Find where the given text appears and provide that cell's center as [x, y] coordinate. 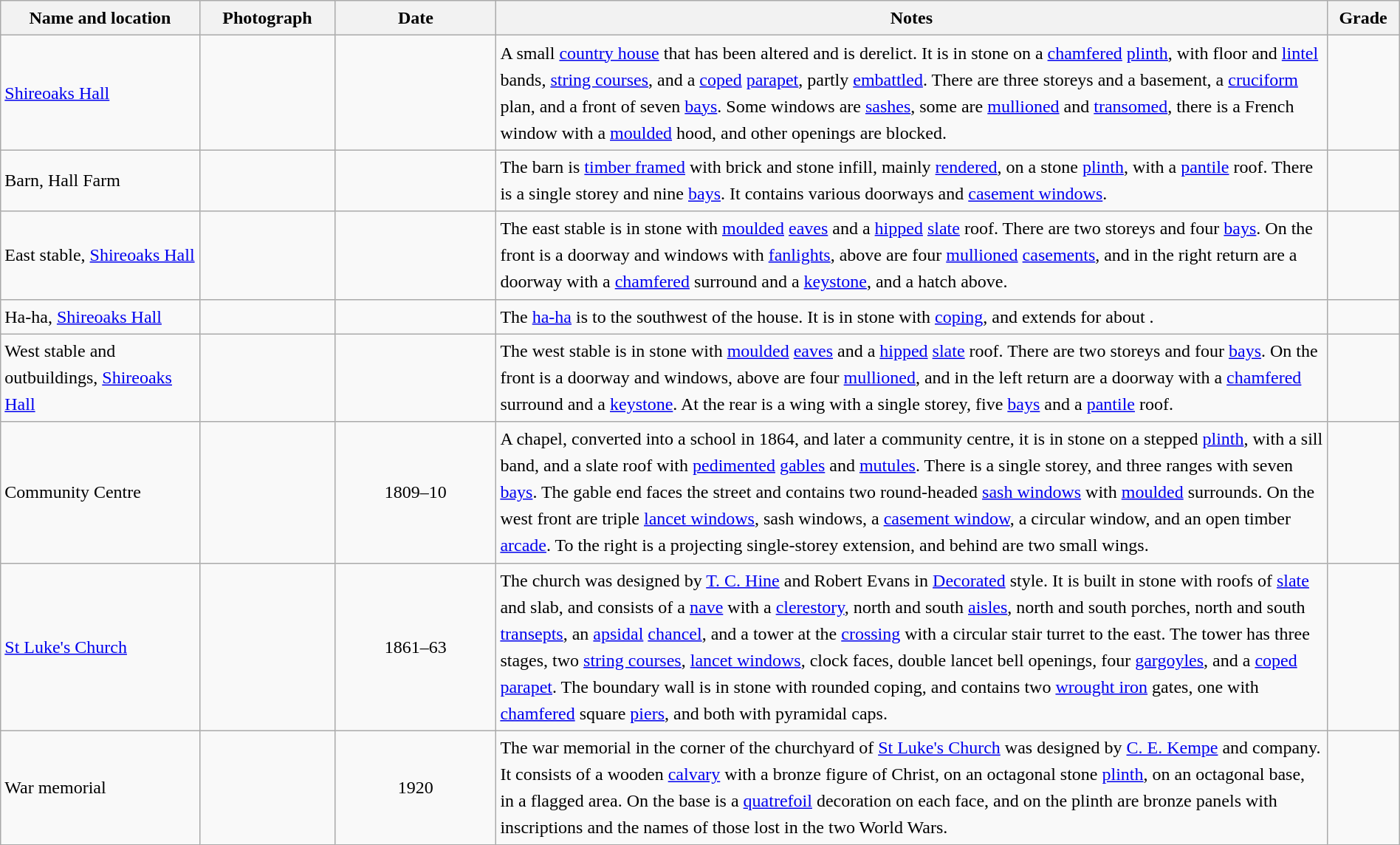
Notes [911, 18]
Shireoaks Hall [100, 93]
Date [416, 18]
St Luke's Church [100, 647]
1861–63 [416, 647]
1809–10 [416, 492]
War memorial [100, 787]
Community Centre [100, 492]
The ha-ha is to the southwest of the house. It is in stone with coping, and extends for about . [911, 316]
Name and location [100, 18]
Photograph [267, 18]
1920 [416, 787]
Grade [1363, 18]
Ha-ha, Shireoaks Hall [100, 316]
Barn, Hall Farm [100, 180]
East stable, Shireoaks Hall [100, 256]
West stable and outbuildings, Shireoaks Hall [100, 378]
